Detect which cell encompasses the target text, then output its [X, Y] center coordinate. 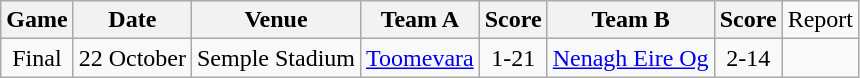
Nenagh Eire Og [630, 58]
Semple Stadium [276, 58]
22 October [132, 58]
Venue [276, 20]
Report [820, 20]
Toomevara [420, 58]
Team A [420, 20]
Game [37, 20]
Date [132, 20]
2-14 [748, 58]
1-21 [513, 58]
Final [37, 58]
Team B [630, 20]
